Search for the cell housing the specified text and yield its [x, y] center coordinate. 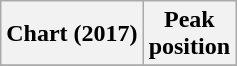
Chart (2017) [72, 34]
Peak position [189, 34]
